Return (X, Y) of the center of cell containing provided text 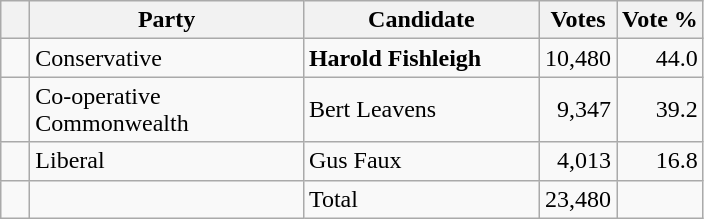
Votes (578, 20)
10,480 (578, 58)
16.8 (660, 161)
Bert Leavens (421, 110)
39.2 (660, 110)
Conservative (167, 58)
Gus Faux (421, 161)
Vote % (660, 20)
9,347 (578, 110)
Co-operative Commonwealth (167, 110)
Total (421, 199)
44.0 (660, 58)
Candidate (421, 20)
Party (167, 20)
Liberal (167, 161)
Harold Fishleigh (421, 58)
23,480 (578, 199)
4,013 (578, 161)
